Locate the cell with the specified text and output its [X, Y] center coordinate. 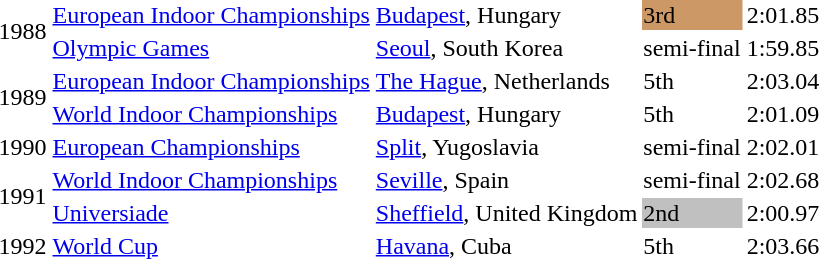
Split, Yugoslavia [506, 147]
Olympic Games [211, 48]
Seville, Spain [506, 180]
Universiade [211, 213]
The Hague, Netherlands [506, 81]
2nd [692, 213]
Sheffield, United Kingdom [506, 213]
3rd [692, 15]
Seoul, South Korea [506, 48]
European Championships [211, 147]
